Identify which cell holds the provided text, then report its (X, Y) central coordinate. 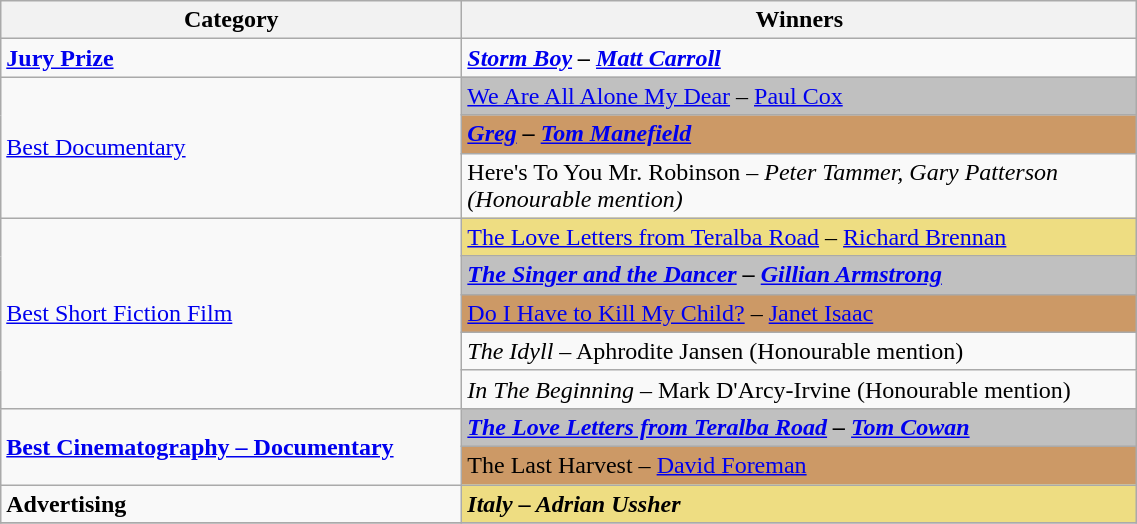
Here's To You Mr. Robinson – Peter Tammer, Gary Patterson (Honourable mention) (800, 186)
Category (232, 20)
Best Cinematography – Documentary (232, 446)
Jury Prize (232, 58)
The Idyll – Aphrodite Jansen (Honourable mention) (800, 351)
The Love Letters from Teralba Road – Richard Brennan (800, 237)
In The Beginning – Mark D'Arcy-Irvine (Honourable mention) (800, 389)
The Singer and the Dancer – Gillian Armstrong (800, 275)
Italy – Adrian Ussher (800, 503)
Advertising (232, 503)
Storm Boy – Matt Carroll (800, 58)
Do I Have to Kill My Child? – Janet Isaac (800, 313)
Best Documentary (232, 148)
The Love Letters from Teralba Road – Tom Cowan (800, 427)
We Are All Alone My Dear – Paul Cox (800, 96)
The Last Harvest – David Foreman (800, 465)
Greg – Tom Manefield (800, 134)
Winners (800, 20)
Best Short Fiction Film (232, 313)
